Pinpoint the cell where the given text exists, returning its (x, y) midpoint coordinate. 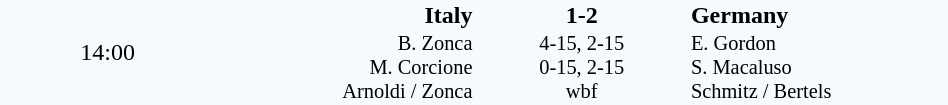
B. ZoncaM. CorcioneArnoldi / Zonca (344, 68)
Germany (818, 15)
E. GordonS. MacalusoSchmitz / Bertels (818, 68)
1-2 (582, 15)
4-15, 2-150-15, 2-15wbf (582, 68)
Italy (344, 15)
14:00 (108, 52)
